Capture the cell that displays the provided text and extract its [x, y] central coordinate. 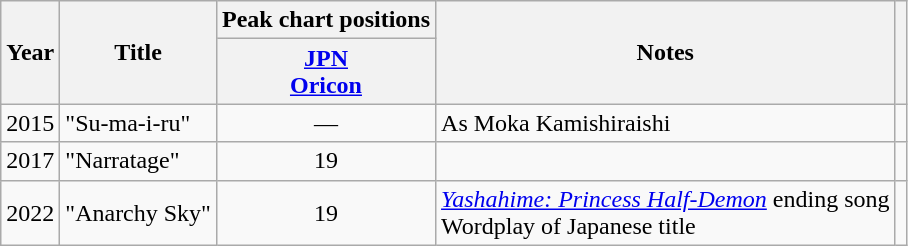
As Moka Kamishiraishi [666, 123]
2015 [30, 123]
— [326, 123]
"Su-ma-i-ru" [138, 123]
Peak chart positions [326, 20]
2022 [30, 212]
Year [30, 52]
JPNOricon [326, 72]
"Anarchy Sky" [138, 212]
Title [138, 52]
"Narratage" [138, 161]
2017 [30, 161]
Notes [666, 52]
Yashahime: Princess Half-Demon ending songWordplay of Japanese title [666, 212]
